From the cell containing the given text, extract its center point as [X, Y] coordinate. 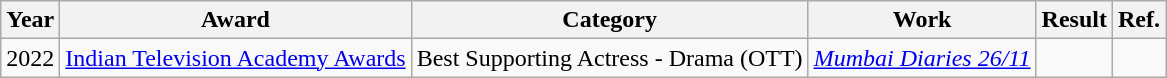
Work [922, 20]
Best Supporting Actress - Drama (OTT) [610, 58]
Year [30, 20]
Category [610, 20]
Ref. [1138, 20]
Award [236, 20]
Indian Television Academy Awards [236, 58]
Mumbai Diaries 26/11 [922, 58]
Result [1074, 20]
2022 [30, 58]
